From the cell containing the given text, extract its center point as [x, y] coordinate. 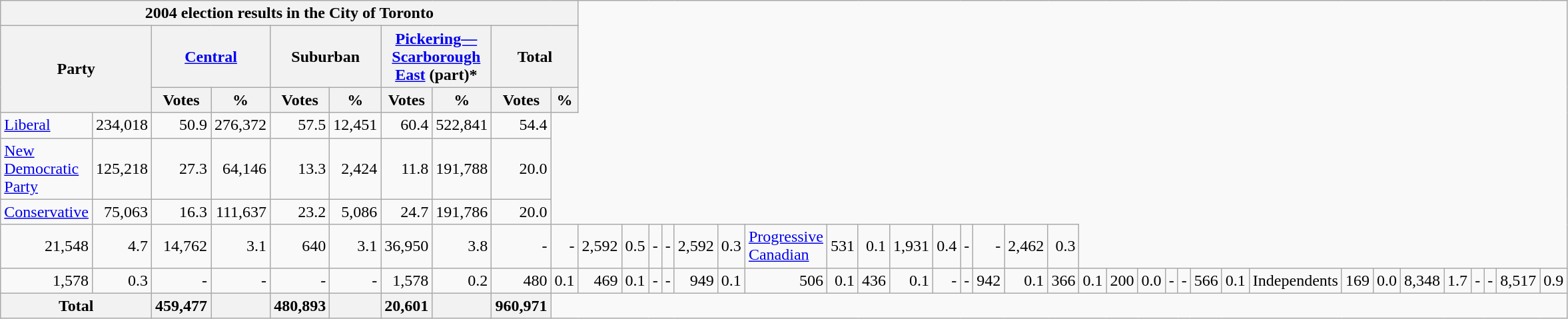
480,893 [300, 306]
16.3 [181, 212]
111,637 [241, 212]
20,601 [406, 306]
21,548 [47, 246]
506 [786, 280]
Conservative [47, 212]
57.5 [300, 125]
Progressive Canadian [786, 246]
276,372 [241, 125]
0.9 [1553, 280]
75,063 [121, 212]
566 [1206, 280]
4.7 [121, 246]
Liberal [47, 125]
64,146 [241, 168]
191,788 [462, 168]
531 [842, 246]
469 [599, 280]
12,451 [356, 125]
2004 election results in the City of Toronto [289, 13]
234,018 [121, 125]
949 [695, 280]
11.8 [406, 168]
459,477 [181, 306]
8,348 [1421, 280]
Party [76, 69]
436 [874, 280]
Independents [1295, 280]
3.8 [462, 246]
Central [211, 57]
480 [521, 280]
New Democratic Party [47, 168]
169 [1358, 280]
0.5 [635, 246]
27.3 [181, 168]
942 [988, 280]
54.4 [521, 125]
36,950 [406, 246]
13.3 [300, 168]
14,762 [181, 246]
5,086 [356, 212]
960,971 [521, 306]
1.7 [1457, 280]
1,931 [911, 246]
640 [300, 246]
60.4 [406, 125]
2,424 [356, 168]
0.2 [462, 280]
125,218 [121, 168]
Suburban [326, 57]
8,517 [1519, 280]
366 [1063, 280]
0.4 [947, 246]
50.9 [181, 125]
23.2 [300, 212]
522,841 [462, 125]
200 [1122, 280]
24.7 [406, 212]
191,786 [462, 212]
Pickering—ScarboroughEast (part)* [436, 57]
2,462 [1026, 246]
